Search for the cell housing the specified text and yield its (X, Y) center coordinate. 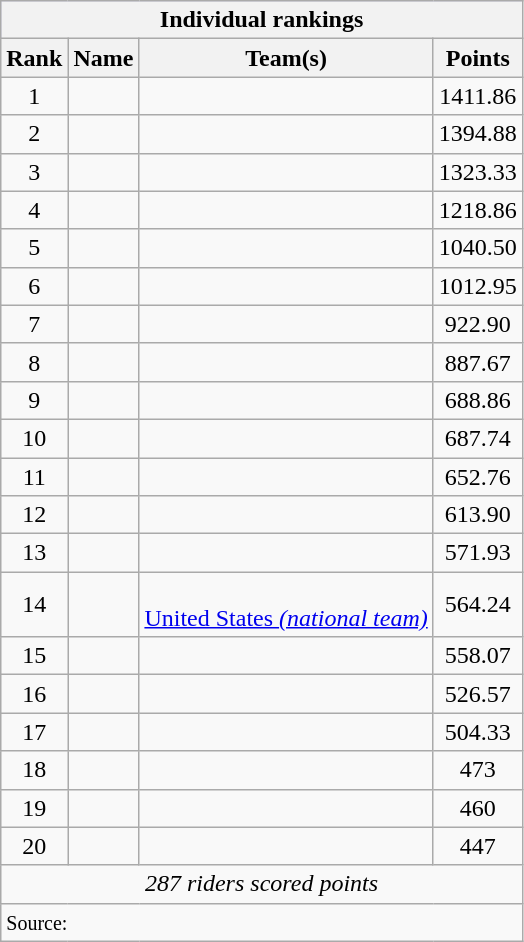
1394.88 (478, 134)
1012.95 (478, 286)
19 (34, 808)
13 (34, 553)
922.90 (478, 324)
14 (34, 604)
564.24 (478, 604)
447 (478, 846)
287 riders scored points (262, 884)
9 (34, 400)
3 (34, 172)
United States (national team) (286, 604)
16 (34, 694)
2 (34, 134)
1323.33 (478, 172)
10 (34, 438)
Rank (34, 58)
20 (34, 846)
18 (34, 770)
571.93 (478, 553)
15 (34, 656)
5 (34, 248)
Points (478, 58)
Individual rankings (262, 20)
1 (34, 96)
Name (104, 58)
6 (34, 286)
4 (34, 210)
887.67 (478, 362)
11 (34, 477)
460 (478, 808)
Team(s) (286, 58)
1218.86 (478, 210)
473 (478, 770)
12 (34, 515)
17 (34, 732)
558.07 (478, 656)
613.90 (478, 515)
652.76 (478, 477)
1411.86 (478, 96)
1040.50 (478, 248)
688.86 (478, 400)
8 (34, 362)
687.74 (478, 438)
504.33 (478, 732)
526.57 (478, 694)
Source: (262, 922)
7 (34, 324)
